Scan for the cell matching the given text and deliver its (x, y) coordinate at center. 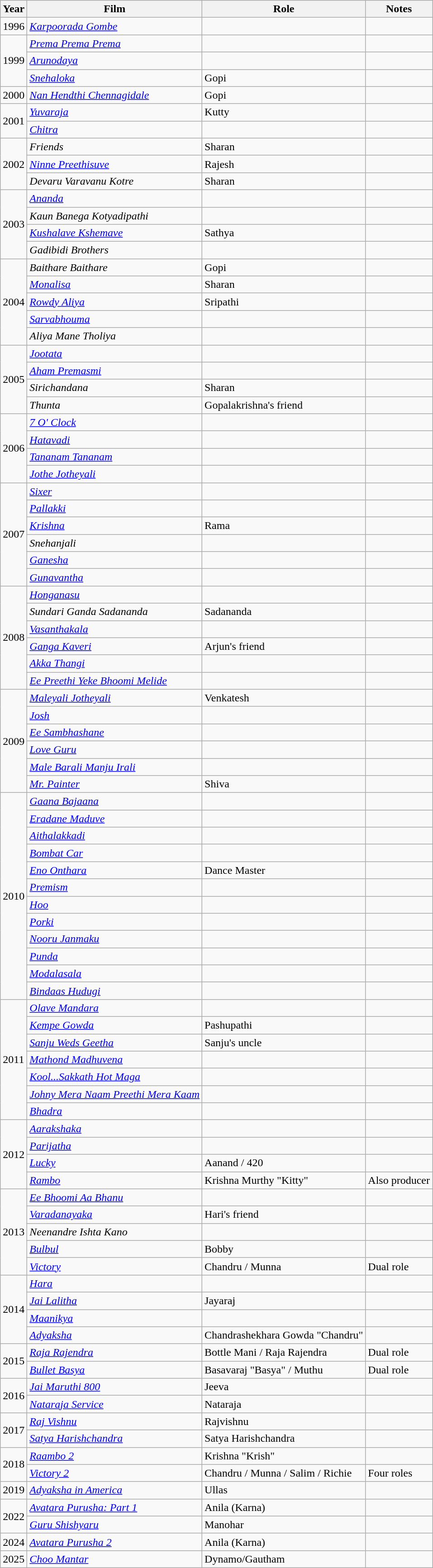
Sundari Ganda Sadananda (115, 612)
Year (14, 9)
Chitra (115, 129)
Tananam Tananam (115, 457)
Ananda (115, 198)
Mathond Madhuvena (115, 1060)
Film (115, 9)
2025 (14, 1559)
2004 (14, 302)
2011 (14, 1059)
Sirichandana (115, 388)
2010 (14, 896)
Modalasala (115, 973)
Gaana Bajaana (115, 801)
Rajesh (284, 164)
Sripathi (284, 302)
Aithalakkadi (115, 836)
Rowdy Aliya (115, 302)
Akka Thangi (115, 663)
Raj Vishnu (115, 1421)
Ee Bhoomi Aa Bhanu (115, 1197)
Jothe Jotheyali (115, 474)
Aarakshaka (115, 1129)
Neenandre Ishta Kano (115, 1232)
2014 (14, 1309)
Aham Premasmi (115, 371)
Love Guru (115, 749)
Varadanayaka (115, 1215)
Bullet Basya (115, 1370)
Kushalave Kshemave (115, 233)
Dynamo/Gautham (284, 1559)
Eno Onthara (115, 870)
2008 (14, 638)
Pallakki (115, 509)
Nooru Janmaku (115, 939)
Victory 2 (115, 1473)
Bhadra (115, 1111)
Adyaksha in America (115, 1490)
Thunta (115, 405)
Yuvaraja (115, 112)
Kool...Sakkath Hot Maga (115, 1077)
Chandru / Munna / Salim / Richie (284, 1473)
Ullas (284, 1490)
Victory (115, 1266)
Snehaloka (115, 78)
1996 (14, 26)
Premism (115, 887)
2005 (14, 379)
Honganasu (115, 595)
Baithare Baithare (115, 267)
Also producer (399, 1180)
Male Barali Manju Irali (115, 767)
Four roles (399, 1473)
Devaru Varavanu Kotre (115, 181)
Parijatha (115, 1146)
Kempe Gowda (115, 1025)
Mr. Painter (115, 784)
Maanikya (115, 1318)
Chandrashekhara Gowda "Chandru" (284, 1335)
Jai Maruthi 800 (115, 1387)
Jayaraj (284, 1301)
Manohar (284, 1525)
Sanju Weds Geetha (115, 1042)
Maleyali Jotheyali (115, 698)
2006 (14, 448)
Hoo (115, 905)
Sathya (284, 233)
Rama (284, 526)
Olave Mandara (115, 1008)
Choo Mantar (115, 1559)
Notes (399, 9)
Sanju's uncle (284, 1042)
Vasanthakala (115, 629)
Josh (115, 715)
Sixer (115, 491)
Punda (115, 956)
2009 (14, 741)
7 O' Clock (115, 422)
Krishna (115, 526)
Sarvabhouma (115, 319)
2018 (14, 1464)
Bulbul (115, 1249)
2000 (14, 95)
2019 (14, 1490)
Pashupathi (284, 1025)
Prema Prema Prema (115, 43)
Raambo 2 (115, 1456)
2003 (14, 224)
Ee Preethi Yeke Bhoomi Melide (115, 681)
Adyaksha (115, 1335)
Avatara Purusha 2 (115, 1542)
Nataraja (284, 1404)
2001 (14, 121)
Chandru / Munna (284, 1266)
Ganesha (115, 560)
Arunodaya (115, 61)
Monalisa (115, 285)
Role (284, 9)
2012 (14, 1154)
2022 (14, 1516)
Basavaraj "Basya" / Muthu (284, 1370)
Venkatesh (284, 698)
2013 (14, 1232)
2016 (14, 1396)
Krishna "Krish" (284, 1456)
Krishna Murthy "Kitty" (284, 1180)
Eradane Maduve (115, 819)
Rambo (115, 1180)
Aliya Mane Tholiya (115, 336)
Jai Lalitha (115, 1301)
Gunavantha (115, 577)
2024 (14, 1542)
Hari's friend (284, 1215)
Kaun Banega Kotyadipathi (115, 216)
2007 (14, 534)
Friends (115, 147)
2015 (14, 1361)
Gadibidi Brothers (115, 250)
Bindaas Hudugi (115, 991)
Dance Master (284, 870)
Sadananda (284, 612)
Raja Rajendra (115, 1353)
Shiva (284, 784)
Jootata (115, 353)
Kutty (284, 112)
2017 (14, 1430)
Ee Sambhashane (115, 732)
Hatavadi (115, 439)
Hara (115, 1283)
Arjun's friend (284, 646)
2002 (14, 164)
Guru Shishyaru (115, 1525)
Bombat Car (115, 853)
Avatara Purusha: Part 1 (115, 1507)
Gopalakrishna's friend (284, 405)
Snehanjali (115, 543)
Nan Hendthi Chennagidale (115, 95)
Lucky (115, 1163)
Jeeva (284, 1387)
1999 (14, 61)
Bottle Mani / Raja Rajendra (284, 1353)
Bobby (284, 1249)
Porki (115, 922)
Johny Mera Naam Preethi Mera Kaam (115, 1094)
Ninne Preethisuve (115, 164)
Rajvishnu (284, 1421)
Aanand / 420 (284, 1163)
Nataraja Service (115, 1404)
Karpoorada Gombe (115, 26)
Ganga Kaveri (115, 646)
